Search for the cell housing the specified text and yield its (X, Y) center coordinate. 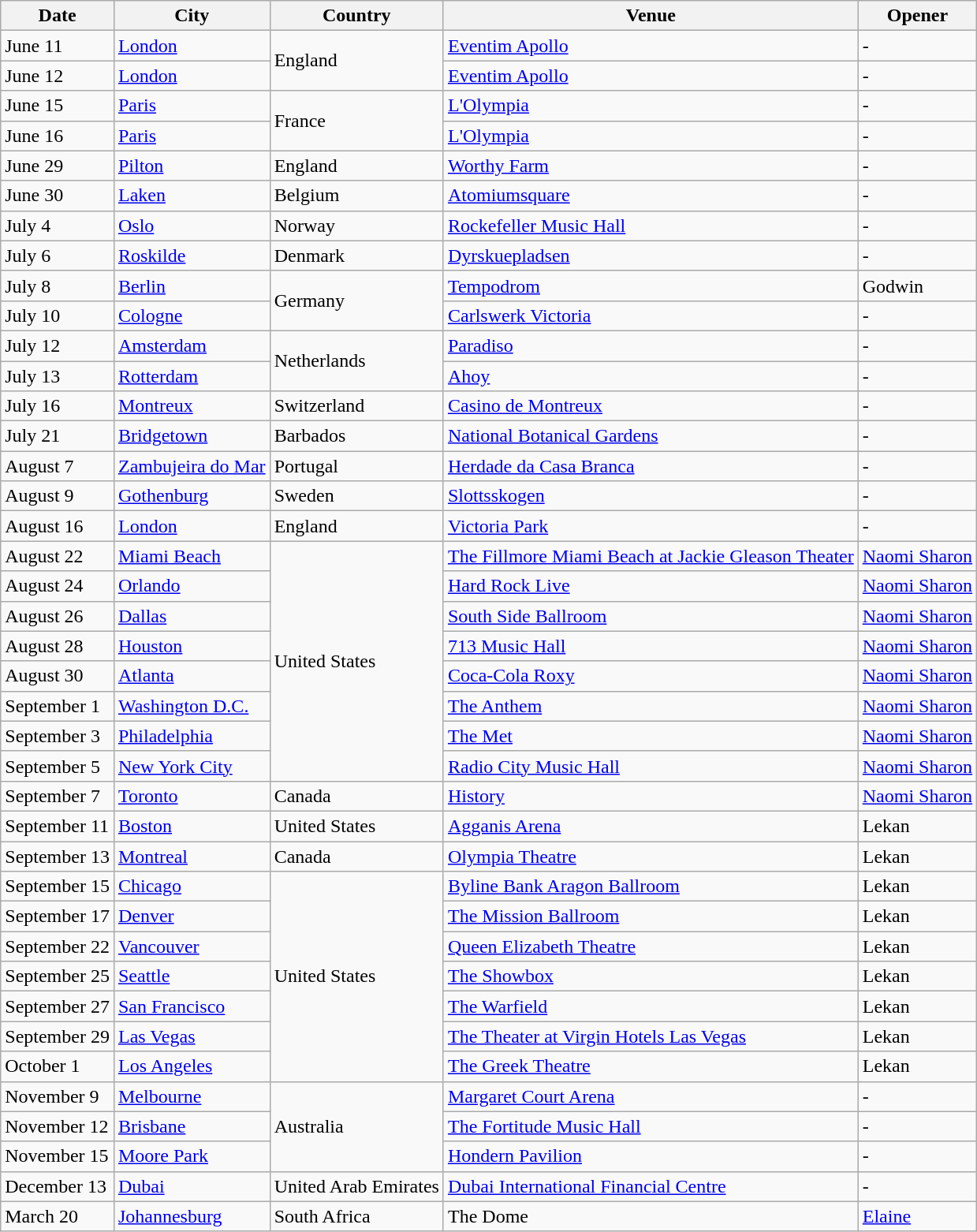
Boston (192, 826)
September 15 (58, 887)
Barbados (356, 436)
Dubai (192, 1186)
Paradiso (651, 345)
Hondern Pavilion (651, 1156)
Chicago (192, 887)
November 9 (58, 1096)
Carlswerk Victoria (651, 315)
New York City (192, 766)
History (651, 796)
City (192, 16)
Date (58, 16)
South Africa (356, 1216)
Radio City Music Hall (651, 766)
Gothenburg (192, 496)
Atlanta (192, 676)
Dubai International Financial Centre (651, 1186)
Venue (651, 16)
Johannesburg (192, 1216)
Slottsskogen (651, 496)
July 10 (58, 315)
Houston (192, 646)
July 21 (58, 436)
August 24 (58, 586)
United Arab Emirates (356, 1186)
Herdade da Casa Branca (651, 466)
August 9 (58, 496)
September 17 (58, 917)
August 30 (58, 676)
Opener (917, 16)
Los Angeles (192, 1066)
June 16 (58, 136)
The Anthem (651, 706)
Las Vegas (192, 1036)
July 8 (58, 286)
Denver (192, 917)
Agganis Arena (651, 826)
December 13 (58, 1186)
September 3 (58, 736)
Godwin (917, 286)
Orlando (192, 586)
Zambujeira do Mar (192, 466)
France (356, 121)
August 7 (58, 466)
August 28 (58, 646)
Margaret Court Arena (651, 1096)
Vancouver (192, 946)
Oslo (192, 226)
July 6 (58, 256)
September 1 (58, 706)
Atomiumsquare (651, 196)
August 16 (58, 526)
Montreux (192, 406)
August 26 (58, 616)
Roskilde (192, 256)
The Theater at Virgin Hotels Las Vegas (651, 1036)
Sweden (356, 496)
Victoria Park (651, 526)
Cologne (192, 315)
Hard Rock Live (651, 586)
November 15 (58, 1156)
June 15 (58, 106)
June 30 (58, 196)
August 22 (58, 556)
Byline Bank Aragon Ballroom (651, 887)
Melbourne (192, 1096)
July 4 (58, 226)
Queen Elizabeth Theatre (651, 946)
Elaine (917, 1216)
Worthy Farm (651, 166)
Brisbane (192, 1126)
Pilton (192, 166)
September 7 (58, 796)
Coca-Cola Roxy (651, 676)
Miami Beach (192, 556)
Ahoy (651, 376)
September 22 (58, 946)
November 12 (58, 1126)
The Warfield (651, 1006)
Switzerland (356, 406)
September 11 (58, 826)
Tempodrom (651, 286)
San Francisco (192, 1006)
Rockefeller Music Hall (651, 226)
Dallas (192, 616)
September 13 (58, 856)
Bridgetown (192, 436)
Philadelphia (192, 736)
Rotterdam (192, 376)
The Fortitude Music Hall (651, 1126)
Montreal (192, 856)
September 5 (58, 766)
Seattle (192, 976)
July 13 (58, 376)
The Showbox (651, 976)
June 11 (58, 46)
September 27 (58, 1006)
Netherlands (356, 360)
Washington D.C. (192, 706)
Country (356, 16)
The Dome (651, 1216)
Portugal (356, 466)
Denmark (356, 256)
June 29 (58, 166)
Amsterdam (192, 345)
The Mission Ballroom (651, 917)
The Fillmore Miami Beach at Jackie Gleason Theater (651, 556)
South Side Ballroom (651, 616)
September 29 (58, 1036)
Belgium (356, 196)
Casino de Montreux (651, 406)
Dyrskuepladsen (651, 256)
March 20 (58, 1216)
The Greek Theatre (651, 1066)
National Botanical Gardens (651, 436)
September 25 (58, 976)
July 12 (58, 345)
Toronto (192, 796)
July 16 (58, 406)
The Met (651, 736)
Germany (356, 301)
June 12 (58, 76)
Moore Park (192, 1156)
Laken (192, 196)
Olympia Theatre (651, 856)
October 1 (58, 1066)
Berlin (192, 286)
713 Music Hall (651, 646)
Australia (356, 1126)
Norway (356, 226)
